Find where the given text appears and provide that cell's center as (x, y) coordinate. 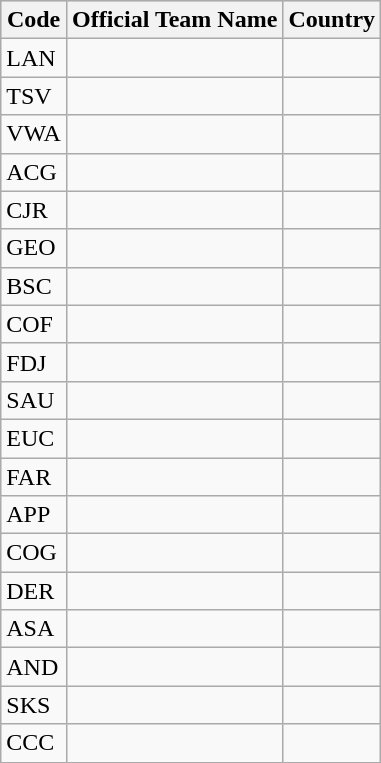
APP (34, 515)
Official Team Name (174, 20)
Code (34, 20)
FAR (34, 477)
Country (332, 20)
SAU (34, 400)
GEO (34, 248)
CJR (34, 210)
BSC (34, 286)
COG (34, 553)
SKS (34, 705)
AND (34, 667)
CCC (34, 743)
FDJ (34, 362)
TSV (34, 96)
ACG (34, 172)
ASA (34, 629)
VWA (34, 134)
COF (34, 324)
EUC (34, 438)
DER (34, 591)
LAN (34, 58)
